Pinpoint the cell where the given text exists, returning its [x, y] midpoint coordinate. 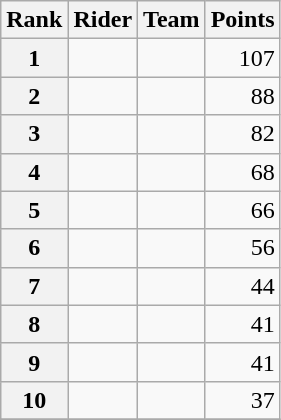
4 [34, 172]
7 [34, 286]
2 [34, 96]
5 [34, 210]
3 [34, 134]
82 [242, 134]
66 [242, 210]
37 [242, 400]
1 [34, 58]
56 [242, 248]
68 [242, 172]
Rank [34, 20]
Team [172, 20]
Rider [103, 20]
8 [34, 324]
6 [34, 248]
44 [242, 286]
9 [34, 362]
Points [242, 20]
10 [34, 400]
107 [242, 58]
88 [242, 96]
